Capture the cell that displays the provided text and extract its (X, Y) central coordinate. 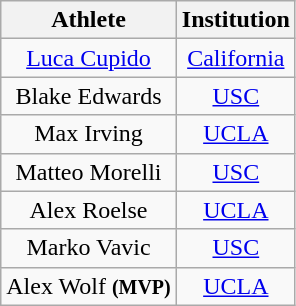
Matteo Morelli (89, 172)
Max Irving (89, 134)
California (236, 58)
Athlete (89, 20)
Institution (236, 20)
Alex Wolf (MVP) (89, 286)
Blake Edwards (89, 96)
Alex Roelse (89, 210)
Luca Cupido (89, 58)
Marko Vavic (89, 248)
